Extract the [X, Y] coordinate from the center of the cell holding the provided text.  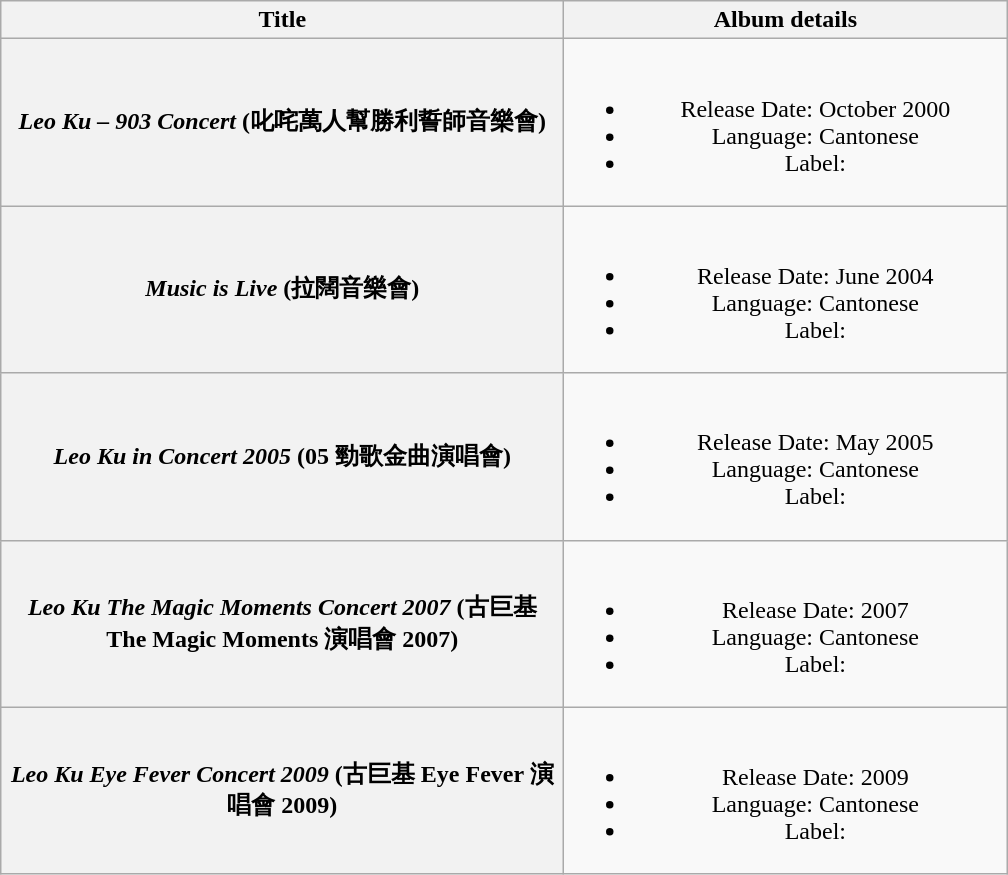
Release Date: October 2000Language: CantoneseLabel: [786, 122]
Release Date: May 2005Language: CantoneseLabel: [786, 456]
Release Date: June 2004Language: CantoneseLabel: [786, 290]
Leo Ku – 903 Concert (叱咤萬人幫勝利誓師音樂會) [282, 122]
Release Date: 2007Language: CantoneseLabel: [786, 624]
Leo Ku Eye Fever Concert 2009 (古巨基 Eye Fever 演唱會 2009) [282, 790]
Music is Live (拉闊音樂會) [282, 290]
Release Date: 2009Language: CantoneseLabel: [786, 790]
Leo Ku in Concert 2005 (05 勁歌金曲演唱會) [282, 456]
Title [282, 20]
Album details [786, 20]
Leo Ku The Magic Moments Concert 2007 (古巨基 The Magic Moments 演唱會 2007) [282, 624]
